Find where the given text appears and provide that cell's center as [x, y] coordinate. 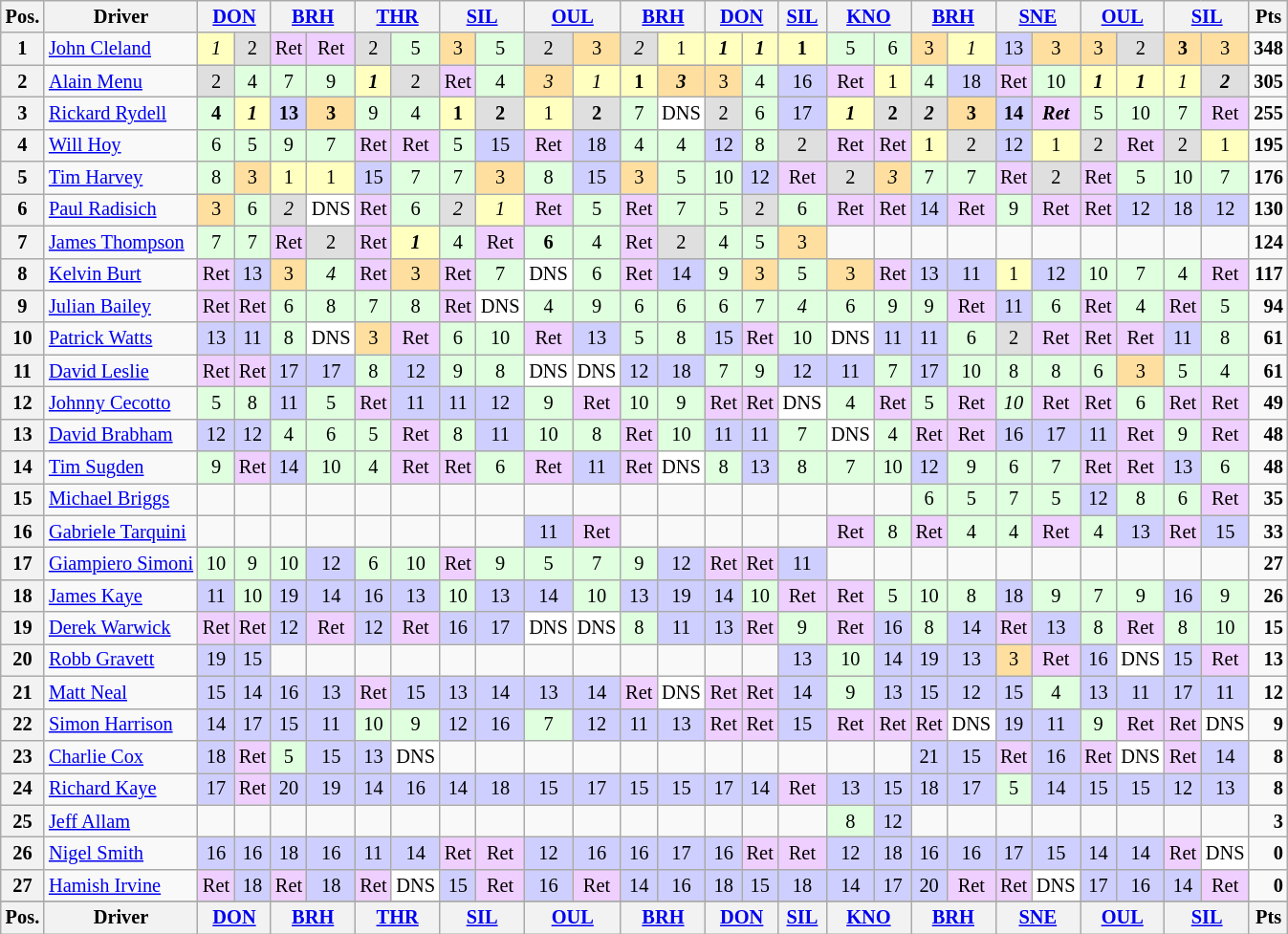
Gabriele Tarquini [120, 532]
Hamish Irvine [120, 885]
Rickard Rydell [120, 113]
255 [1268, 113]
24 [23, 789]
Richard Kaye [120, 789]
Giampiero Simoni [120, 563]
Robb Gravett [120, 660]
James Thompson [120, 242]
Matt Neal [120, 692]
Derek Warwick [120, 628]
49 [1268, 402]
David Brabham [120, 435]
33 [1268, 532]
22 [23, 725]
94 [1268, 306]
Tim Harvey [120, 178]
Michael Briggs [120, 499]
305 [1268, 81]
Nigel Smith [120, 853]
Charlie Cox [120, 756]
195 [1268, 145]
Julian Bailey [120, 306]
John Cleland [120, 49]
124 [1268, 242]
Jeff Allam [120, 821]
David Leslie [120, 371]
Alain Menu [120, 81]
176 [1268, 178]
23 [23, 756]
25 [23, 821]
35 [1268, 499]
348 [1268, 49]
Paul Radisich [120, 209]
117 [1268, 274]
Johnny Cecotto [120, 402]
James Kaye [120, 596]
130 [1268, 209]
Tim Sugden [120, 467]
Kelvin Burt [120, 274]
Patrick Watts [120, 338]
Will Hoy [120, 145]
Simon Harrison [120, 725]
